From the cell containing the given text, extract its center point as [x, y] coordinate. 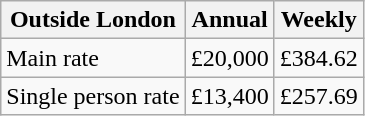
£13,400 [230, 96]
Weekly [318, 20]
£20,000 [230, 58]
Main rate [93, 58]
Annual [230, 20]
£257.69 [318, 96]
Outside London [93, 20]
Single person rate [93, 96]
£384.62 [318, 58]
